Provide the [X, Y] coordinate of the cell's center where the given text is located.  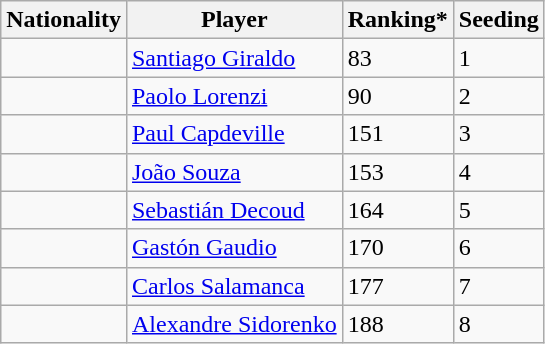
83 [398, 58]
90 [398, 96]
5 [498, 210]
188 [398, 324]
1 [498, 58]
8 [498, 324]
Sebastián Decoud [234, 210]
170 [398, 248]
177 [398, 286]
Seeding [498, 20]
164 [398, 210]
153 [398, 172]
Gastón Gaudio [234, 248]
Player [234, 20]
Ranking* [398, 20]
Santiago Giraldo [234, 58]
3 [498, 134]
João Souza [234, 172]
Carlos Salamanca [234, 286]
6 [498, 248]
Nationality [64, 20]
151 [398, 134]
7 [498, 286]
4 [498, 172]
2 [498, 96]
Alexandre Sidorenko [234, 324]
Paul Capdeville [234, 134]
Paolo Lorenzi [234, 96]
